Return (X, Y) of the center of cell containing provided text 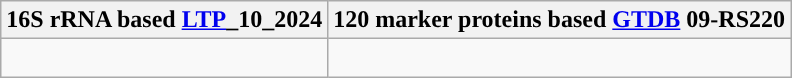
16S rRNA based LTP_10_2024 (164, 20)
120 marker proteins based GTDB 09-RS220 (560, 20)
